Return [x, y] of the center of cell containing provided text 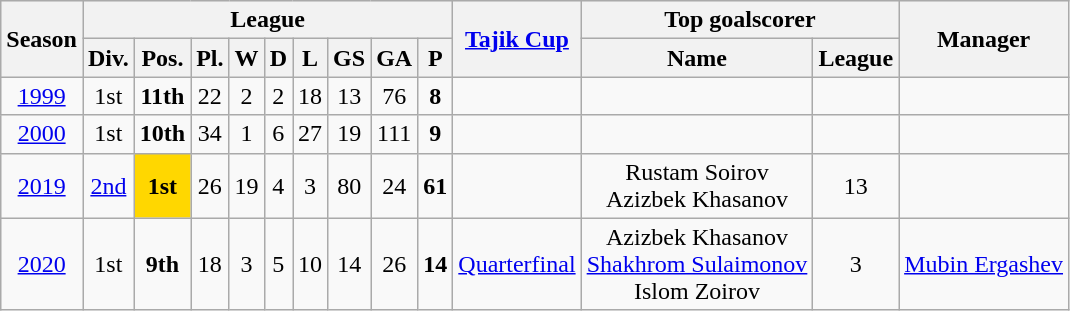
2020 [42, 264]
Pl. [210, 58]
GS [350, 58]
P [436, 58]
Quarterfinal [517, 264]
2019 [42, 186]
Top goalscorer [740, 20]
Pos. [162, 58]
8 [436, 96]
1999 [42, 96]
76 [394, 96]
Div. [108, 58]
D [278, 58]
111 [394, 134]
10th [162, 134]
80 [350, 186]
61 [436, 186]
34 [210, 134]
6 [278, 134]
11th [162, 96]
9th [162, 264]
Mubin Ergashev [984, 264]
L [310, 58]
9 [436, 134]
Tajik Cup [517, 39]
2000 [42, 134]
W [246, 58]
10 [310, 264]
Azizbek Khasanov Shakhrom Sulaimonov Islom Zoirov [697, 264]
1 [246, 134]
5 [278, 264]
22 [210, 96]
Rustam Soirov Azizbek Khasanov [697, 186]
Manager [984, 39]
Season [42, 39]
27 [310, 134]
24 [394, 186]
2nd [108, 186]
4 [278, 186]
Name [697, 58]
GA [394, 58]
